From the cell containing the given text, extract its center point as [X, Y] coordinate. 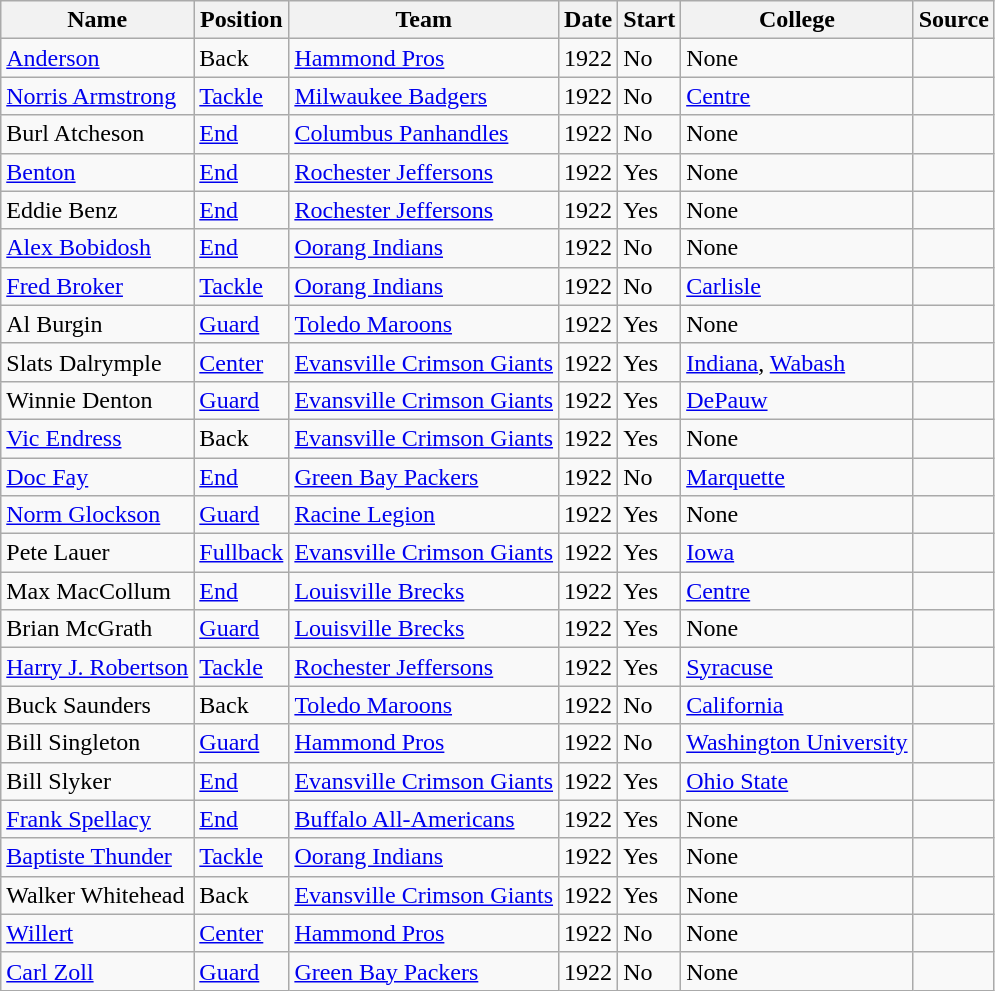
Eddie Benz [98, 210]
Source [954, 20]
Harry J. Robertson [98, 667]
Carl Zoll [98, 971]
Bill Singleton [98, 743]
Anderson [98, 58]
California [797, 705]
Doc Fay [98, 477]
Ohio State [797, 781]
Marquette [797, 477]
Norm Glockson [98, 515]
Date [588, 20]
Name [98, 20]
Start [650, 20]
Syracuse [797, 667]
Buck Saunders [98, 705]
Team [424, 20]
Milwaukee Badgers [424, 96]
Pete Lauer [98, 553]
Burl Atcheson [98, 134]
Buffalo All-Americans [424, 819]
Position [242, 20]
DePauw [797, 400]
Vic Endress [98, 438]
Baptiste Thunder [98, 857]
Iowa [797, 553]
Indiana, Wabash [797, 362]
Bill Slyker [98, 781]
Walker Whitehead [98, 895]
Racine Legion [424, 515]
Winnie Denton [98, 400]
Brian McGrath [98, 629]
Willert [98, 933]
Max MacCollum [98, 591]
Benton [98, 172]
Carlisle [797, 286]
Norris Armstrong [98, 96]
Columbus Panhandles [424, 134]
Alex Bobidosh [98, 248]
College [797, 20]
Washington University [797, 743]
Slats Dalrymple [98, 362]
Fullback [242, 553]
Al Burgin [98, 324]
Frank Spellacy [98, 819]
Fred Broker [98, 286]
